Return [x, y] of the center of cell containing provided text 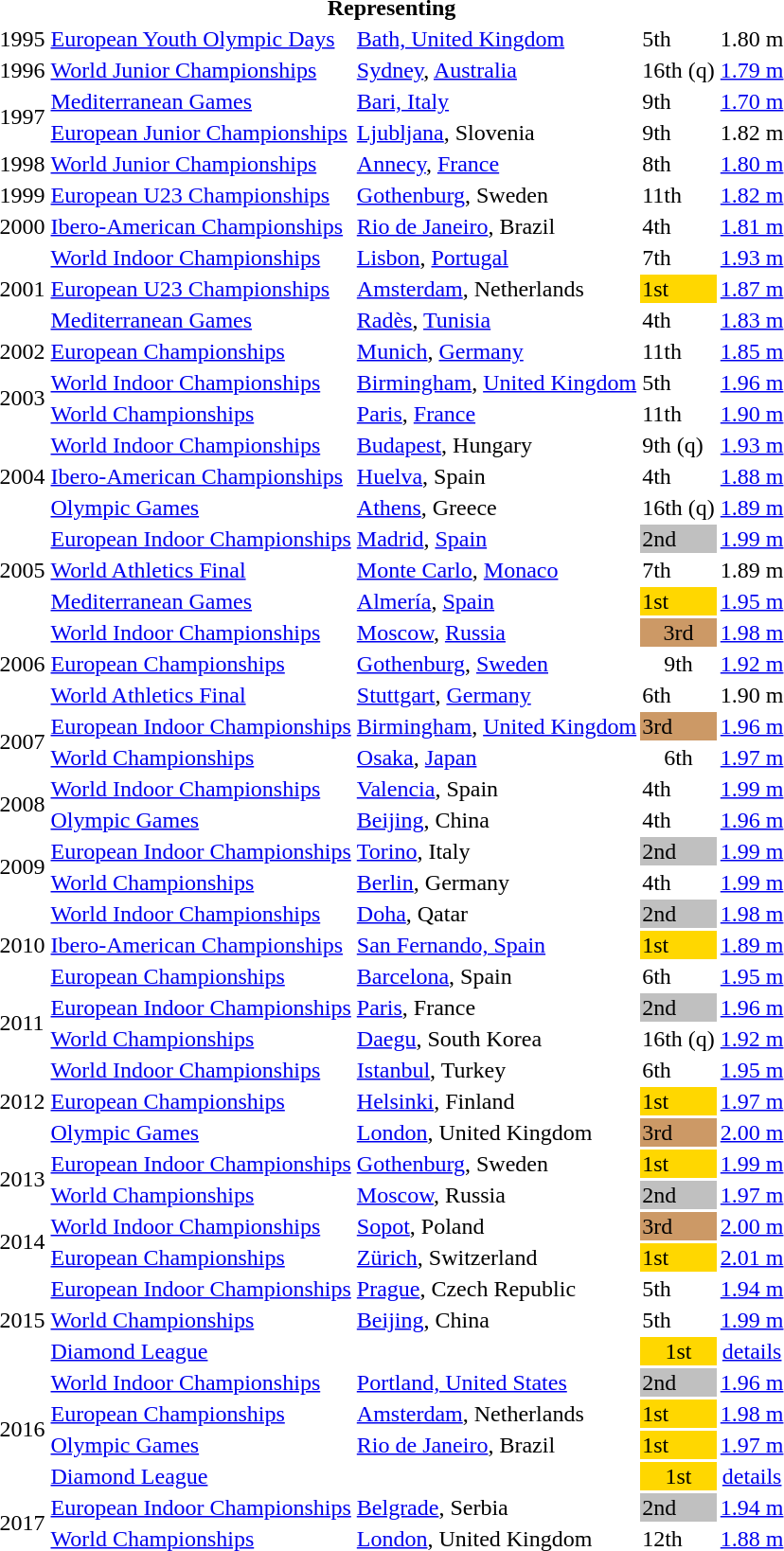
Stuttgart, Germany [496, 695]
Almería, Spain [496, 601]
8th [679, 164]
San Fernando, Spain [496, 945]
Radès, Tunisia [496, 320]
Torino, Italy [496, 851]
Berlin, Germany [496, 882]
London, United Kingdom [496, 1132]
Lisbon, Portugal [496, 258]
Barcelona, Spain [496, 976]
Monte Carlo, Monaco [496, 570]
Belgrade, Serbia [496, 1507]
Istanbul, Turkey [496, 1070]
Zürich, Switzerland [496, 1257]
Helsinki, Finland [496, 1101]
Prague, Czech Republic [496, 1289]
Sopot, Poland [496, 1226]
Budapest, Hungary [496, 445]
Bath, United Kingdom [496, 39]
Sydney, Australia [496, 70]
Bari, Italy [496, 101]
European Junior Championships [201, 133]
Osaka, Japan [496, 758]
Ljubljana, Slovenia [496, 133]
Madrid, Spain [496, 539]
Doha, Qatar [496, 914]
Portland, United States [496, 1382]
Athens, Greece [496, 508]
Munich, Germany [496, 351]
Daegu, South Korea [496, 1039]
Annecy, France [496, 164]
Valencia, Spain [496, 789]
9th (q) [679, 445]
European Youth Olympic Days [201, 39]
Huelva, Spain [496, 476]
